Pinpoint the cell where the given text exists, returning its [x, y] midpoint coordinate. 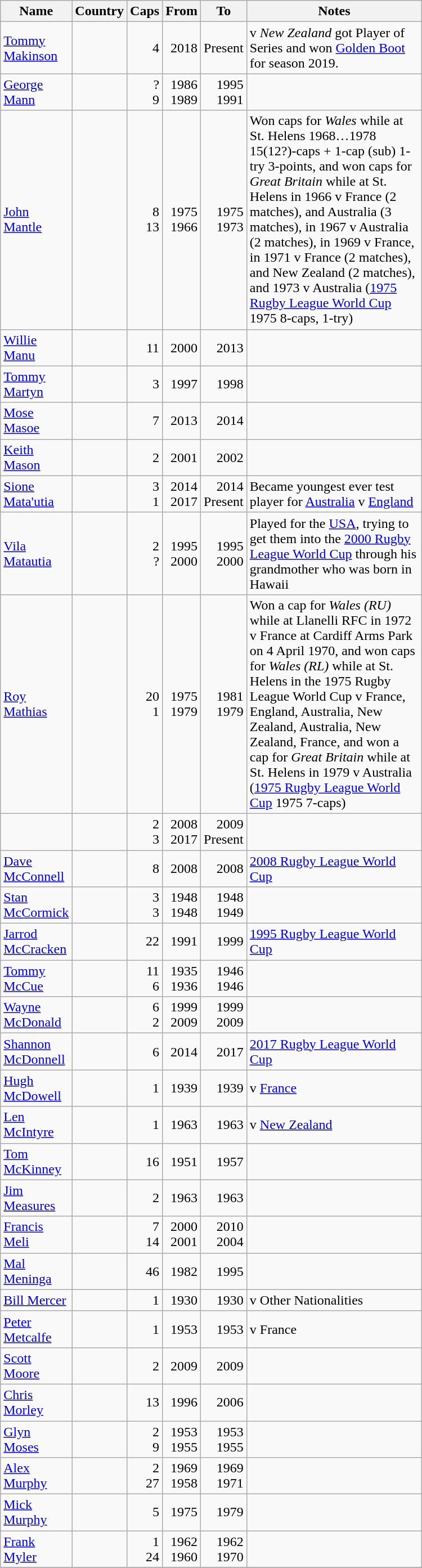
Glyn Moses [36, 1439]
2006 [224, 1403]
Caps [145, 11]
Played for the USA, trying to get them into the 2000 Rugby League World Cup through his grandmother who was born in Hawaii [334, 553]
Peter Metcalfe [36, 1329]
Vila Matautia [36, 553]
19751979 [182, 704]
Country [100, 11]
2017 [224, 1051]
1995 Rugby League World Cup [334, 942]
1996 [182, 1403]
19351936 [182, 978]
2017 Rugby League World Cup [334, 1051]
From [182, 11]
201 [145, 704]
23 [145, 832]
19621960 [182, 1549]
Jim Measures [36, 1198]
?9 [145, 92]
22 [145, 942]
Mose Masoe [36, 421]
Tommy McCue [36, 978]
19751966 [182, 219]
Mal Meninga [36, 1271]
33 [145, 905]
8 [145, 868]
124 [145, 1549]
46 [145, 1271]
Wayne McDonald [36, 1015]
v New Zealand got Player of Series and won Golden Boot for season 2019. [334, 48]
29 [145, 1439]
v Other Nationalities [334, 1300]
19951991 [224, 92]
Sione Mata'utia [36, 494]
19461946 [224, 978]
2018 [182, 48]
v New Zealand [334, 1125]
Keith Mason [36, 457]
Willie Manu [36, 348]
1982 [182, 1271]
1975 [182, 1513]
Frank Myler [36, 1549]
20002001 [182, 1235]
2008 Rugby League World Cup [334, 868]
19691958 [182, 1476]
227 [145, 1476]
6 [145, 1051]
George Mann [36, 92]
19861989 [182, 92]
Francis Meli [36, 1235]
2? [145, 553]
11 [145, 348]
1951 [182, 1162]
62 [145, 1015]
1997 [182, 384]
3 [145, 384]
19481949 [224, 905]
31 [145, 494]
2002 [224, 457]
Scott Moore [36, 1365]
19691971 [224, 1476]
1998 [224, 384]
19811979 [224, 704]
Bill Mercer [36, 1300]
Hugh McDowell [36, 1088]
Chris Morley [36, 1403]
1995 [224, 1271]
Dave McConnell [36, 868]
20142017 [182, 494]
1979 [224, 1513]
Present [224, 48]
Became youngest ever test player for Australia v England [334, 494]
Mick Murphy [36, 1513]
John Mantle [36, 219]
13 [145, 1403]
Len McIntyre [36, 1125]
Notes [334, 11]
19481948 [182, 905]
Stan McCormick [36, 905]
2001 [182, 457]
Name [36, 11]
1999 [224, 942]
2000 [182, 348]
Jarrod McCracken [36, 942]
Tom McKinney [36, 1162]
16 [145, 1162]
To [224, 11]
5 [145, 1513]
19751973 [224, 219]
20102004 [224, 1235]
20082017 [182, 832]
2014Present [224, 494]
1991 [182, 942]
Roy Mathias [36, 704]
2009Present [224, 832]
1957 [224, 1162]
Alex Murphy [36, 1476]
4 [145, 48]
7 [145, 421]
Shannon McDonnell [36, 1051]
19621970 [224, 1549]
Tommy Martyn [36, 384]
714 [145, 1235]
116 [145, 978]
Tommy Makinson [36, 48]
813 [145, 219]
